Return the (X, Y) coordinate for the center point of the cell that contains the specified text.  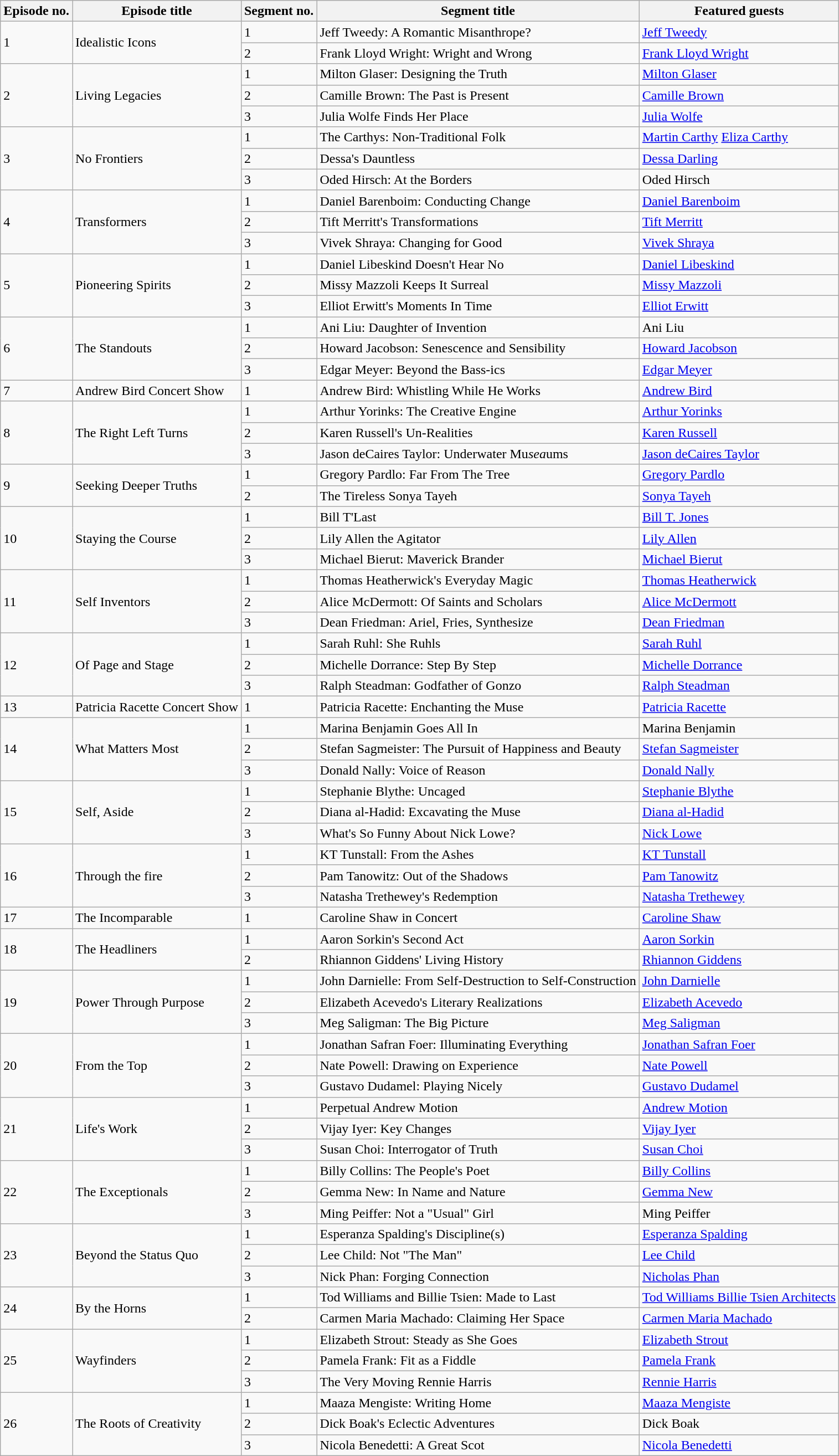
Elizabeth Strout: Steady as She Goes (478, 1340)
The Roots of Creativity (157, 1424)
The Very Moving Rennie Harris (478, 1382)
Daniel Libeskind Doesn't Hear No (478, 264)
Jeff Tweedy (739, 32)
Stefan Sagmeister (739, 749)
Lily Allen (739, 538)
Perpetual Andrew Motion (478, 1108)
By the Horns (157, 1308)
Pam Tanowitz: Out of the Shadows (478, 875)
Pamela Frank: Fit as a Fiddle (478, 1361)
Esperanza Spalding (739, 1234)
Susan Choi: Interrogator of Truth (478, 1150)
12 (37, 665)
14 (37, 749)
Julia Wolfe Finds Her Place (478, 116)
Idealistic Icons (157, 43)
What's So Funny About Nick Lowe? (478, 833)
Andrew Bird Concert Show (157, 391)
Vijay Iyer: Key Changes (478, 1129)
From the Top (157, 1065)
Andrew Motion (739, 1108)
Tift Merritt's Transformations (478, 222)
Patricia Racette: Enchanting the Muse (478, 707)
Gustavo Dudamel (739, 1086)
KT Tunstall (739, 854)
Stephanie Blythe: Uncaged (478, 791)
Patricia Racette Concert Show (157, 707)
Jeff Tweedy: A Romantic Misanthrope? (478, 32)
Ralph Steadman (739, 686)
Dessa Darling (739, 158)
Thomas Heatherwick (739, 580)
Aaron Sorkin (739, 939)
Arthur Yorinks: The Creative Engine (478, 412)
Alice McDermott (739, 601)
Frank Lloyd Wright (739, 53)
Nick Phan: Forging Connection (478, 1276)
Caroline Shaw (739, 917)
Tift Merritt (739, 222)
Vijay Iyer (739, 1129)
20 (37, 1065)
Sonya Tayeh (739, 496)
Edgar Meyer: Beyond the Bass-ics (478, 370)
KT Tunstall: From the Ashes (478, 854)
Michelle Dorrance: Step By Step (478, 665)
Episode no. (37, 11)
Lee Child (739, 1255)
Lee Child: Not "The Man" (478, 1255)
Stefan Sagmeister: The Pursuit of Happiness and Beauty (478, 749)
Dick Boak (739, 1424)
Milton Glaser (739, 74)
Oded Hirsch (739, 180)
Karen Russell (739, 433)
Episode title (157, 11)
Michael Bierut (739, 559)
Howard Jacobson (739, 348)
22 (37, 1192)
Lily Allen the Agitator (478, 538)
Jonathan Safran Foer: Illuminating Everything (478, 1044)
Stephanie Blythe (739, 791)
Camille Brown: The Past is Present (478, 95)
The Right Left Turns (157, 433)
Power Through Purpose (157, 1002)
Nicholas Phan (739, 1276)
Beyond the Status Quo (157, 1255)
Dean Friedman: Ariel, Fries, Synthesize (478, 623)
Milton Glaser: Designing the Truth (478, 74)
John Darnielle (739, 981)
Gregory Pardlo: Far From The Tree (478, 475)
Pioneering Spirits (157, 285)
Oded Hirsch: At the Borders (478, 180)
The Headliners (157, 950)
Rhiannon Giddens' Living History (478, 960)
Elizabeth Acevedo (739, 1002)
Billy Collins: The People's Poet (478, 1171)
Gregory Pardlo (739, 475)
Edgar Meyer (739, 370)
Rennie Harris (739, 1382)
Vivek Shraya (739, 243)
Camille Brown (739, 95)
Susan Choi (739, 1150)
25 (37, 1361)
Gustavo Dudamel: Playing Nicely (478, 1086)
Donald Nally: Voice of Reason (478, 770)
Thomas Heatherwick's Everyday Magic (478, 580)
Dessa's Dauntless (478, 158)
15 (37, 812)
Marina Benjamin Goes All In (478, 728)
Andrew Bird: Whistling While He Works (478, 391)
What Matters Most (157, 749)
Sarah Ruhl: She Ruhls (478, 644)
Segment no. (279, 11)
Frank Lloyd Wright: Wright and Wrong (478, 53)
Of Page and Stage (157, 665)
Natasha Trethewey's Redemption (478, 896)
Tod Williams and Billie Tsien: Made to Last (478, 1298)
21 (37, 1129)
Carmen Maria Machado: Claiming Her Space (478, 1319)
Julia Wolfe (739, 116)
Seeking Deeper Truths (157, 485)
5 (37, 285)
Self Inventors (157, 601)
Diana al-Hadid: Excavating the Muse (478, 812)
Karen Russell's Un-Realities (478, 433)
6 (37, 348)
John Darnielle: From Self-Destruction to Self-Construction (478, 981)
10 (37, 538)
Esperanza Spalding's Discipline(s) (478, 1234)
23 (37, 1255)
Transformers (157, 222)
Rhiannon Giddens (739, 960)
Ralph Steadman: Godfather of Gonzo (478, 686)
The Exceptionals (157, 1192)
Ming Peiffer: Not a "Usual" Girl (478, 1213)
Sarah Ruhl (739, 644)
Caroline Shaw in Concert (478, 917)
16 (37, 875)
Elizabeth Acevedo's Literary Realizations (478, 1002)
Staying the Course (157, 538)
The Tireless Sonya Tayeh (478, 496)
Dick Boak's Eclectic Adventures (478, 1424)
Ani Liu (739, 327)
18 (37, 950)
Michelle Dorrance (739, 665)
13 (37, 707)
Segment title (478, 11)
Patricia Racette (739, 707)
Daniel Barenboim: Conducting Change (478, 201)
Natasha Trethewey (739, 896)
Marina Benjamin (739, 728)
Ming Peiffer (739, 1213)
Ani Liu: Daughter of Invention (478, 327)
24 (37, 1308)
Bill T'Last (478, 517)
Vivek Shraya: Changing for Good (478, 243)
9 (37, 485)
Dean Friedman (739, 623)
19 (37, 1002)
Howard Jacobson: Senescence and Sensibility (478, 348)
Living Legacies (157, 95)
Featured guests (739, 11)
Gemma New (739, 1192)
Nate Powell (739, 1065)
Pamela Frank (739, 1361)
Michael Bierut: Maverick Brander (478, 559)
Diana al-Hadid (739, 812)
Andrew Bird (739, 391)
17 (37, 917)
Daniel Barenboim (739, 201)
Maaza Mengiste (739, 1403)
The Incomparable (157, 917)
Meg Saligman: The Big Picture (478, 1023)
Billy Collins (739, 1171)
Elliot Erwitt's Moments In Time (478, 306)
Aaron Sorkin's Second Act (478, 939)
The Carthys: Non-Traditional Folk (478, 137)
Meg Saligman (739, 1023)
Carmen Maria Machado (739, 1319)
Jason deCaires Taylor: Underwater Museaums (478, 454)
26 (37, 1424)
No Frontiers (157, 158)
Jonathan Safran Foer (739, 1044)
Missy Mazzoli Keeps It Surreal (478, 285)
Nate Powell: Drawing on Experience (478, 1065)
Through the fire (157, 875)
Tod Williams Billie Tsien Architects (739, 1298)
Arthur Yorinks (739, 412)
Gemma New: In Name and Nature (478, 1192)
Life's Work (157, 1129)
8 (37, 433)
4 (37, 222)
Nicola Benedetti (739, 1445)
Donald Nally (739, 770)
Wayfinders (157, 1361)
Daniel Libeskind (739, 264)
7 (37, 391)
Martin Carthy Eliza Carthy (739, 137)
Elizabeth Strout (739, 1340)
Missy Mazzoli (739, 285)
Self, Aside (157, 812)
Nicola Benedetti: A Great Scot (478, 1445)
11 (37, 601)
Alice McDermott: Of Saints and Scholars (478, 601)
Jason deCaires Taylor (739, 454)
The Standouts (157, 348)
Maaza Mengiste: Writing Home (478, 1403)
Elliot Erwitt (739, 306)
Bill T. Jones (739, 517)
Pam Tanowitz (739, 875)
Nick Lowe (739, 833)
